From the cell containing the given text, extract its center point as [x, y] coordinate. 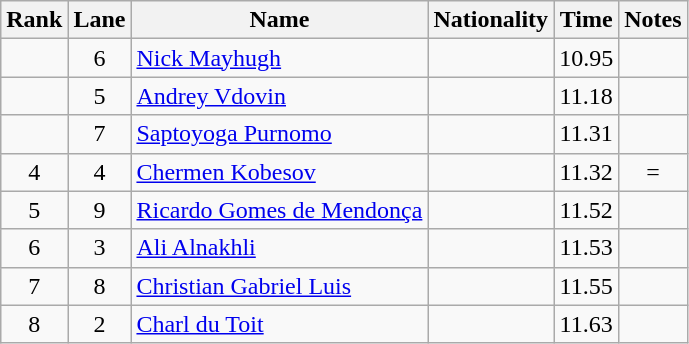
11.18 [586, 96]
2 [100, 324]
Nationality [491, 20]
Rank [34, 20]
Notes [653, 20]
Andrey Vdovin [280, 96]
Charl du Toit [280, 324]
Saptoyoga Purnomo [280, 134]
11.32 [586, 172]
11.53 [586, 248]
11.52 [586, 210]
11.55 [586, 286]
= [653, 172]
11.63 [586, 324]
Nick Mayhugh [280, 58]
Chermen Kobesov [280, 172]
10.95 [586, 58]
9 [100, 210]
Ali Alnakhli [280, 248]
Christian Gabriel Luis [280, 286]
Ricardo Gomes de Mendonça [280, 210]
Name [280, 20]
Time [586, 20]
11.31 [586, 134]
3 [100, 248]
Lane [100, 20]
